Find where the given text appears and provide that cell's center as [x, y] coordinate. 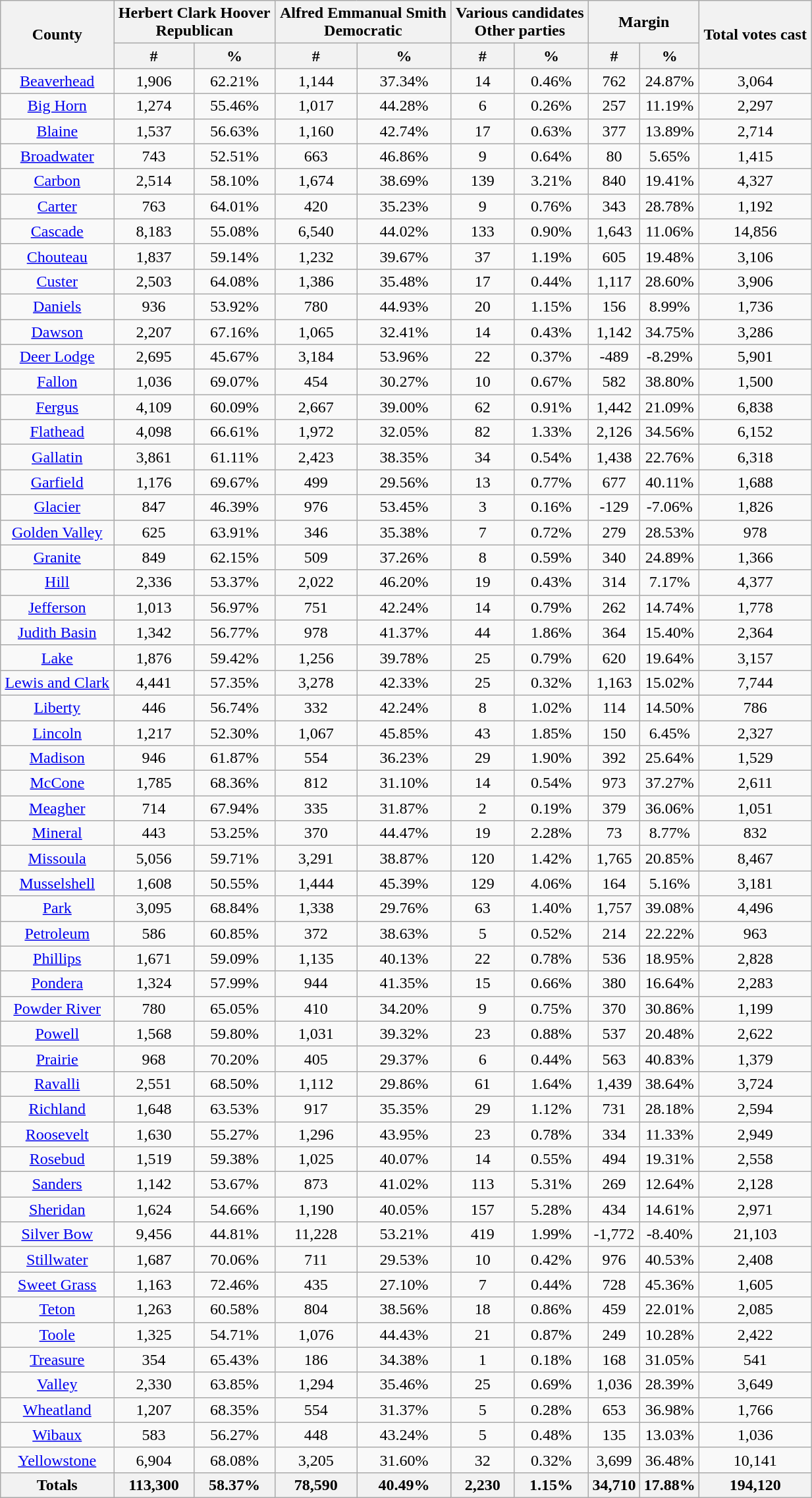
19.31% [670, 1159]
1,324 [154, 984]
37 [482, 256]
5.31% [551, 1184]
Big Horn [57, 106]
Gallatin [57, 457]
1,144 [316, 81]
1.42% [551, 858]
168 [614, 1360]
762 [614, 81]
31.05% [670, 1360]
-489 [614, 357]
Treasure [57, 1360]
663 [316, 156]
3 [482, 507]
0.67% [551, 382]
2,949 [755, 1134]
Rosebud [57, 1159]
Richland [57, 1109]
Flathead [57, 432]
11.06% [670, 231]
1,160 [316, 131]
2,327 [755, 733]
1,537 [154, 131]
Glacier [57, 507]
6,838 [755, 407]
0.90% [551, 231]
20.48% [670, 1034]
8.77% [670, 833]
19.48% [670, 256]
0.69% [551, 1385]
Prairie [57, 1059]
44 [482, 632]
62.21% [234, 81]
Beaverhead [57, 81]
380 [614, 984]
11.19% [670, 106]
70.20% [234, 1059]
5,056 [154, 858]
13.89% [670, 131]
31.87% [404, 808]
1.02% [551, 707]
150 [614, 733]
7,744 [755, 682]
405 [316, 1059]
40.13% [404, 958]
Dawson [57, 331]
459 [614, 1310]
3.21% [551, 181]
54.71% [234, 1335]
9,456 [154, 1234]
-1,772 [614, 1234]
2,330 [154, 1385]
53.45% [404, 507]
34 [482, 457]
2,611 [755, 783]
35.38% [404, 532]
1,529 [755, 758]
78,590 [316, 1485]
0.91% [551, 407]
41.35% [404, 984]
37.26% [404, 557]
59.71% [234, 858]
13.03% [670, 1435]
2,558 [755, 1159]
1.90% [551, 758]
917 [316, 1109]
15.40% [670, 632]
44.81% [234, 1234]
0.88% [551, 1034]
1,274 [154, 106]
53.96% [404, 357]
509 [316, 557]
0.75% [551, 1009]
Chouteau [57, 256]
59.80% [234, 1034]
32.41% [404, 331]
2,594 [755, 1109]
1,031 [316, 1034]
34.75% [670, 331]
944 [316, 984]
5,901 [755, 357]
38.56% [404, 1310]
2,695 [154, 357]
2,297 [755, 106]
39.00% [404, 407]
269 [614, 1184]
Carter [57, 206]
Lincoln [57, 733]
29.86% [404, 1084]
443 [154, 833]
0.76% [551, 206]
36.06% [670, 808]
Stillwater [57, 1260]
27.10% [404, 1285]
65.43% [234, 1360]
1,065 [316, 331]
Blaine [57, 131]
38.63% [404, 933]
55.46% [234, 106]
40.11% [670, 482]
29.37% [404, 1059]
1,199 [755, 1009]
1,906 [154, 81]
Lewis and Clark [57, 682]
53.21% [404, 1234]
34.38% [404, 1360]
28.78% [670, 206]
1,757 [614, 908]
419 [482, 1234]
58.37% [234, 1485]
Silver Bow [57, 1234]
17.88% [670, 1485]
620 [614, 657]
0.18% [551, 1360]
82 [482, 432]
257 [614, 106]
3,291 [316, 858]
3,157 [755, 657]
2,714 [755, 131]
7.17% [670, 582]
1,217 [154, 733]
Fallon [57, 382]
Total votes cast [755, 34]
5.28% [551, 1209]
0.64% [551, 156]
60.09% [234, 407]
1.19% [551, 256]
1,067 [316, 733]
53.92% [234, 306]
1,837 [154, 256]
1.33% [551, 432]
1,294 [316, 1385]
1.40% [551, 908]
County [57, 34]
1,076 [316, 1335]
Meagher [57, 808]
45.39% [404, 883]
392 [614, 758]
62 [482, 407]
13 [482, 482]
677 [614, 482]
743 [154, 156]
1,568 [154, 1034]
55.27% [234, 1134]
711 [316, 1260]
1,176 [154, 482]
Lake [57, 657]
6.45% [670, 733]
72.46% [234, 1285]
536 [614, 958]
372 [316, 933]
34.56% [670, 432]
968 [154, 1059]
53.67% [234, 1184]
31.60% [404, 1460]
24.87% [670, 81]
364 [614, 632]
45.36% [670, 1285]
50.55% [234, 883]
2,551 [154, 1084]
0.19% [551, 808]
343 [614, 206]
4,327 [755, 181]
1,325 [154, 1335]
186 [316, 1360]
43 [482, 733]
448 [316, 1435]
0.59% [551, 557]
68.50% [234, 1084]
334 [614, 1134]
24.89% [670, 557]
35.23% [404, 206]
157 [482, 1209]
56.74% [234, 707]
1,051 [755, 808]
1,439 [614, 1084]
340 [614, 557]
36.48% [670, 1460]
6,152 [755, 432]
70.06% [234, 1260]
69.07% [234, 382]
44.47% [404, 833]
14,856 [755, 231]
40.49% [404, 1485]
68.84% [234, 908]
1,876 [154, 657]
52.51% [234, 156]
73 [614, 833]
-8.29% [670, 357]
22.01% [670, 1310]
65.05% [234, 1009]
61.11% [234, 457]
751 [316, 607]
40.07% [404, 1159]
Herbert Clark HooverRepublican [195, 22]
873 [316, 1184]
Various candidatesOther parties [520, 22]
Sanders [57, 1184]
37.34% [404, 81]
39.08% [670, 908]
Margin [643, 22]
60.58% [234, 1310]
29.53% [404, 1260]
67.94% [234, 808]
-8.40% [670, 1234]
1,366 [755, 557]
1,643 [614, 231]
38.35% [404, 457]
Daniels [57, 306]
Petroleum [57, 933]
80 [614, 156]
1,674 [316, 181]
1,624 [154, 1209]
31.37% [404, 1410]
29.56% [404, 482]
38.87% [404, 858]
63.53% [234, 1109]
56.63% [234, 131]
10.28% [670, 1335]
11.33% [670, 1134]
420 [316, 206]
840 [614, 181]
583 [154, 1435]
59.42% [234, 657]
25.64% [670, 758]
605 [614, 256]
Roosevelt [57, 1134]
18 [482, 1310]
46.39% [234, 507]
68.36% [234, 783]
3,064 [755, 81]
29.76% [404, 908]
Fergus [57, 407]
0.52% [551, 933]
963 [755, 933]
1,017 [316, 106]
3,181 [755, 883]
34.20% [404, 1009]
2,022 [316, 582]
1,688 [755, 482]
Sweet Grass [57, 1285]
763 [154, 206]
Alfred Emmanual Smith Democratic [364, 22]
69.67% [234, 482]
379 [614, 808]
1,972 [316, 432]
3,906 [755, 281]
120 [482, 858]
Garfield [57, 482]
8.99% [670, 306]
0.63% [551, 131]
Madison [57, 758]
1.64% [551, 1084]
2 [482, 808]
22.76% [670, 457]
Broadwater [57, 156]
936 [154, 306]
1,500 [755, 382]
22.22% [670, 933]
2.28% [551, 833]
0.46% [551, 81]
21 [482, 1335]
4,377 [755, 582]
2,423 [316, 457]
36.98% [670, 1410]
35.46% [404, 1385]
2,514 [154, 181]
46.86% [404, 156]
52.30% [234, 733]
2,364 [755, 632]
2,971 [755, 1209]
4,496 [755, 908]
973 [614, 783]
1,765 [614, 858]
1,342 [154, 632]
19.41% [670, 181]
Park [57, 908]
44.93% [404, 306]
728 [614, 1285]
2,828 [755, 958]
3,699 [614, 1460]
563 [614, 1059]
2,207 [154, 331]
1.86% [551, 632]
Carbon [57, 181]
0.42% [551, 1260]
3,106 [755, 256]
28.39% [670, 1385]
19.64% [670, 657]
20 [482, 306]
434 [614, 1209]
279 [614, 532]
Mineral [57, 833]
1,135 [316, 958]
38.69% [404, 181]
6,318 [755, 457]
1,687 [154, 1260]
40.05% [404, 1209]
1,826 [755, 507]
32.05% [404, 432]
3,095 [154, 908]
Yellowstone [57, 1460]
37.27% [670, 783]
1,442 [614, 407]
14.61% [670, 1209]
0.86% [551, 1310]
114 [614, 707]
44.43% [404, 1335]
53.37% [234, 582]
43.24% [404, 1435]
1,025 [316, 1159]
1,766 [755, 1410]
1,605 [755, 1285]
1,630 [154, 1134]
40.83% [670, 1059]
1,379 [755, 1059]
494 [614, 1159]
1,112 [316, 1084]
1,608 [154, 883]
45.85% [404, 733]
537 [614, 1034]
Wibaux [57, 1435]
60.85% [234, 933]
541 [755, 1360]
62.15% [234, 557]
38.64% [670, 1084]
16.64% [670, 984]
35.48% [404, 281]
1 [482, 1360]
135 [614, 1435]
1,444 [316, 883]
14.50% [670, 707]
Musselshell [57, 883]
Toole [57, 1335]
2,336 [154, 582]
14.74% [670, 607]
Powell [57, 1034]
Missoula [57, 858]
1,232 [316, 256]
582 [614, 382]
Wheatland [57, 1410]
20.85% [670, 858]
2,085 [755, 1310]
1.12% [551, 1109]
Cascade [57, 231]
354 [154, 1360]
1,207 [154, 1410]
63 [482, 908]
21,103 [755, 1234]
Powder River [57, 1009]
41.37% [404, 632]
262 [614, 607]
-129 [614, 507]
18.95% [670, 958]
1,386 [316, 281]
731 [614, 1109]
5.65% [670, 156]
Totals [57, 1485]
3,205 [316, 1460]
804 [316, 1310]
42.74% [404, 131]
Jefferson [57, 607]
129 [482, 883]
1,190 [316, 1209]
54.66% [234, 1209]
53.25% [234, 833]
56.97% [234, 607]
63.91% [234, 532]
714 [154, 808]
0.48% [551, 1435]
34,710 [614, 1485]
28.18% [670, 1109]
812 [316, 783]
3,649 [755, 1385]
946 [154, 758]
11,228 [316, 1234]
1,263 [154, 1310]
0.72% [551, 532]
3,278 [316, 682]
59.09% [234, 958]
1,415 [755, 156]
2,622 [755, 1034]
499 [316, 482]
66.61% [234, 432]
0.55% [551, 1159]
Judith Basin [57, 632]
2,667 [316, 407]
2,503 [154, 281]
332 [316, 707]
214 [614, 933]
3,861 [154, 457]
586 [154, 933]
55.08% [234, 231]
Hill [57, 582]
57.35% [234, 682]
194,120 [755, 1485]
1,256 [316, 657]
Liberty [57, 707]
56.27% [234, 1435]
4,441 [154, 682]
139 [482, 181]
40.53% [670, 1260]
1,296 [316, 1134]
59.14% [234, 256]
61.87% [234, 758]
653 [614, 1410]
Deer Lodge [57, 357]
2,283 [755, 984]
3,184 [316, 357]
1,736 [755, 306]
15 [482, 984]
59.38% [234, 1159]
0.28% [551, 1410]
64.08% [234, 281]
Phillips [57, 958]
67.16% [234, 331]
249 [614, 1335]
58.10% [234, 181]
786 [755, 707]
1,192 [755, 206]
0.87% [551, 1335]
1,648 [154, 1109]
0.66% [551, 984]
46.20% [404, 582]
156 [614, 306]
57.99% [234, 984]
Custer [57, 281]
28.53% [670, 532]
335 [316, 808]
38.80% [670, 382]
314 [614, 582]
8,183 [154, 231]
0.26% [551, 106]
44.28% [404, 106]
0.16% [551, 507]
0.37% [551, 357]
1,117 [614, 281]
45.67% [234, 357]
1,785 [154, 783]
12.64% [670, 1184]
39.78% [404, 657]
10,141 [755, 1460]
1.99% [551, 1234]
847 [154, 507]
32 [482, 1460]
Teton [57, 1310]
1,778 [755, 607]
1,013 [154, 607]
-7.06% [670, 507]
Sheridan [57, 1209]
2,128 [755, 1184]
4.06% [551, 883]
68.35% [234, 1410]
435 [316, 1285]
133 [482, 231]
61 [482, 1084]
30.27% [404, 382]
30.86% [670, 1009]
849 [154, 557]
Golden Valley [57, 532]
36.23% [404, 758]
2,230 [482, 1485]
4,098 [154, 432]
Pondera [57, 984]
6,540 [316, 231]
446 [154, 707]
2,126 [614, 432]
6,904 [154, 1460]
39.32% [404, 1034]
68.08% [234, 1460]
39.67% [404, 256]
McCone [57, 783]
377 [614, 131]
41.02% [404, 1184]
454 [316, 382]
Granite [57, 557]
1,338 [316, 908]
15.02% [670, 682]
3,724 [755, 1084]
28.60% [670, 281]
43.95% [404, 1134]
63.85% [234, 1385]
5.16% [670, 883]
625 [154, 532]
2,408 [755, 1260]
64.01% [234, 206]
8,467 [755, 858]
35.35% [404, 1109]
113,300 [154, 1485]
21.09% [670, 407]
1,438 [614, 457]
410 [316, 1009]
346 [316, 532]
2,422 [755, 1335]
4,109 [154, 407]
832 [755, 833]
Ravalli [57, 1084]
1,519 [154, 1159]
164 [614, 883]
31.10% [404, 783]
113 [482, 1184]
Valley [57, 1385]
56.77% [234, 632]
0.77% [551, 482]
42.33% [404, 682]
44.02% [404, 231]
1,671 [154, 958]
1.85% [551, 733]
3,286 [755, 331]
